For the text-containing cell, return its midpoint in [x, y] coordinate format. 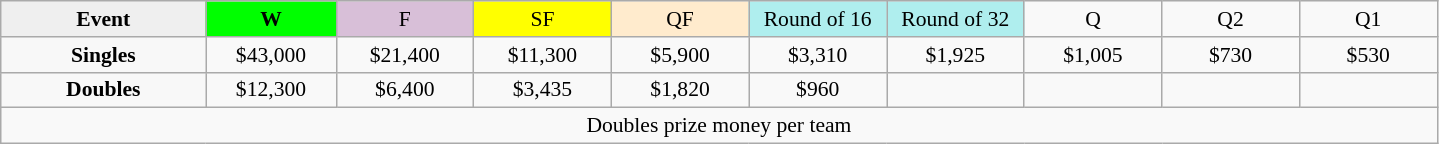
$1,005 [1093, 55]
$43,000 [271, 55]
$12,300 [271, 90]
Round of 32 [955, 19]
$1,925 [955, 55]
F [405, 19]
SF [543, 19]
$730 [1231, 55]
Doubles [104, 90]
Q2 [1231, 19]
$960 [818, 90]
Doubles prize money per team [719, 126]
Singles [104, 55]
Q [1093, 19]
QF [680, 19]
Q1 [1368, 19]
$1,820 [680, 90]
$5,900 [680, 55]
$530 [1368, 55]
$6,400 [405, 90]
Event [104, 19]
Round of 16 [818, 19]
$3,435 [543, 90]
$11,300 [543, 55]
W [271, 19]
$3,310 [818, 55]
$21,400 [405, 55]
